Determine the (X, Y) coordinate at the center of the cell enclosing the given text.  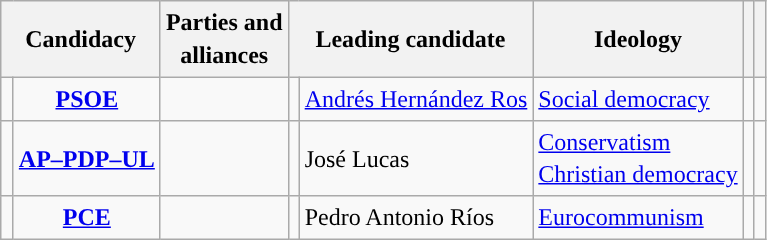
AP–PDP–UL (86, 158)
Pedro Antonio Ríos (416, 218)
PSOE (86, 98)
Parties andalliances (224, 39)
Social democracy (638, 98)
José Lucas (416, 158)
Leading candidate (410, 39)
ConservatismChristian democracy (638, 158)
PCE (86, 218)
Candidacy (81, 39)
Andrés Hernández Ros (416, 98)
Ideology (638, 39)
Eurocommunism (638, 218)
